Determine the [x, y] coordinate at the center of the cell enclosing the given text.  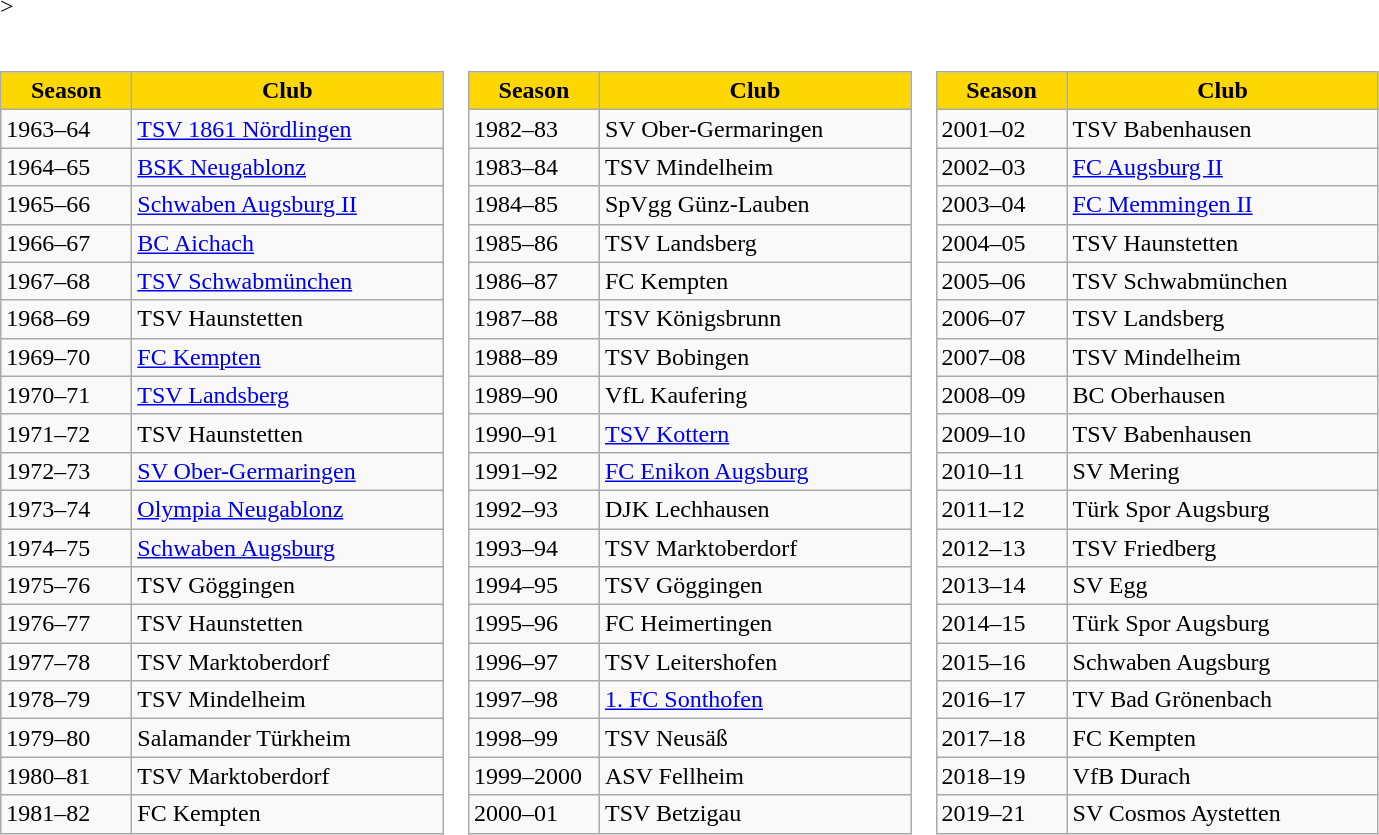
1993–94 [534, 547]
1970–71 [66, 395]
1964–65 [66, 167]
1978–79 [66, 700]
TSV Leitershofen [754, 662]
1969–70 [66, 357]
1982–83 [534, 129]
2007–08 [1002, 357]
2017–18 [1002, 738]
TSV Betzigau [754, 814]
2003–04 [1002, 205]
1975–76 [66, 586]
BSK Neugablonz [288, 167]
Schwaben Augsburg II [288, 205]
FC Heimertingen [754, 624]
2018–19 [1002, 776]
1996–97 [534, 662]
2009–10 [1002, 433]
2005–06 [1002, 281]
1995–96 [534, 624]
1977–78 [66, 662]
2013–14 [1002, 586]
1991–92 [534, 471]
2010–11 [1002, 471]
2016–17 [1002, 700]
2019–21 [1002, 814]
ASV Fellheim [754, 776]
1987–88 [534, 319]
DJK Lechhausen [754, 509]
1983–84 [534, 167]
1976–77 [66, 624]
TSV Neusäß [754, 738]
1974–75 [66, 547]
FC Memmingen II [1222, 205]
1981–82 [66, 814]
1979–80 [66, 738]
2000–01 [534, 814]
BC Oberhausen [1222, 395]
2014–15 [1002, 624]
1967–68 [66, 281]
1971–72 [66, 433]
FC Augsburg II [1222, 167]
Olympia Neugablonz [288, 509]
TSV Bobingen [754, 357]
2001–02 [1002, 129]
SpVgg Günz-Lauben [754, 205]
2008–09 [1002, 395]
1992–93 [534, 509]
1973–74 [66, 509]
1990–91 [534, 433]
2002–03 [1002, 167]
1. FC Sonthofen [754, 700]
1986–87 [534, 281]
1965–66 [66, 205]
TSV Königsbrunn [754, 319]
SV Egg [1222, 586]
2012–13 [1002, 547]
1999–2000 [534, 776]
1994–95 [534, 586]
VfB Durach [1222, 776]
SV Mering [1222, 471]
1972–73 [66, 471]
Salamander Türkheim [288, 738]
VfL Kaufering [754, 395]
TSV Kottern [754, 433]
1989–90 [534, 395]
2004–05 [1002, 243]
2011–12 [1002, 509]
TSV 1861 Nördlingen [288, 129]
BC Aichach [288, 243]
1985–86 [534, 243]
1998–99 [534, 738]
2015–16 [1002, 662]
1988–89 [534, 357]
TV Bad Grönenbach [1222, 700]
1963–64 [66, 129]
1997–98 [534, 700]
1966–67 [66, 243]
FC Enikon Augsburg [754, 471]
1980–81 [66, 776]
TSV Friedberg [1222, 547]
1984–85 [534, 205]
SV Cosmos Aystetten [1222, 814]
2006–07 [1002, 319]
1968–69 [66, 319]
